Locate the cell with the specified text and output its (X, Y) center coordinate. 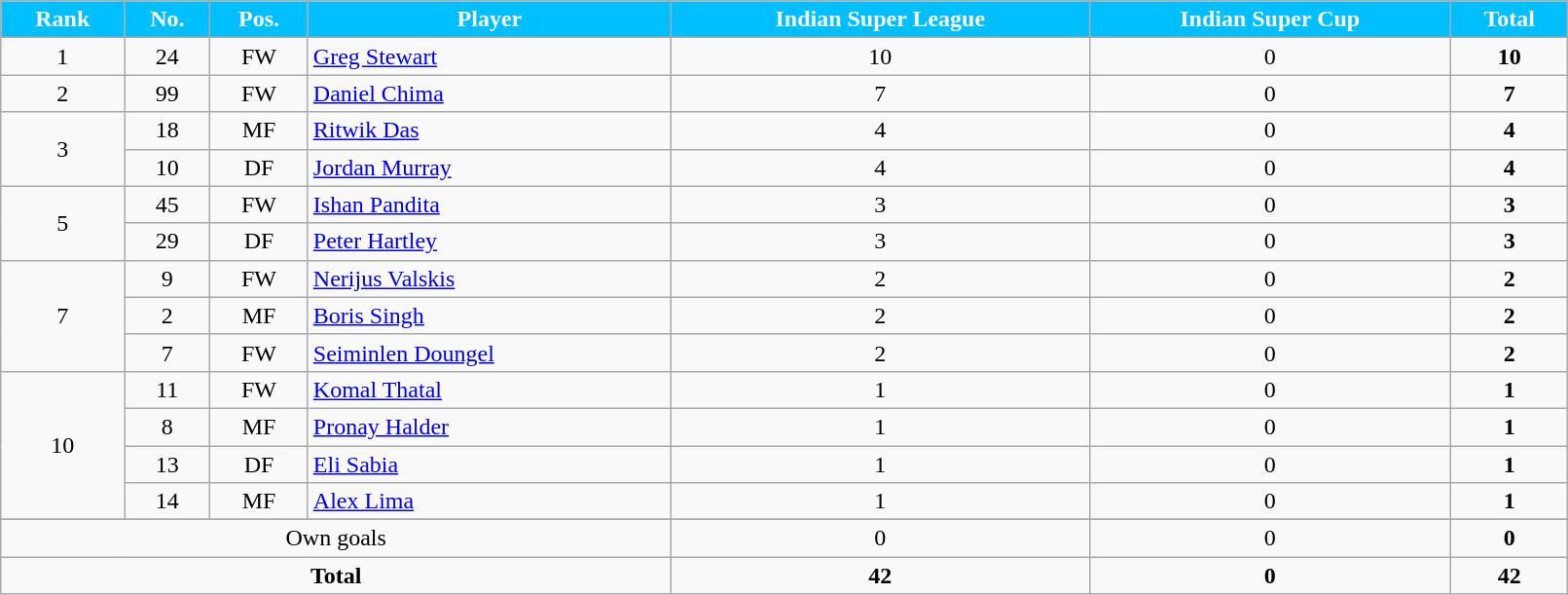
Boris Singh (489, 316)
5 (62, 223)
Nerijus Valskis (489, 279)
Jordan Murray (489, 167)
Own goals (337, 539)
29 (167, 242)
Seiminlen Doungel (489, 353)
8 (167, 427)
Player (489, 19)
Pos. (259, 19)
13 (167, 465)
Indian Super League (880, 19)
9 (167, 279)
45 (167, 205)
14 (167, 502)
Ishan Pandita (489, 205)
No. (167, 19)
Rank (62, 19)
Ritwik Das (489, 130)
Greg Stewart (489, 56)
Komal Thatal (489, 390)
18 (167, 130)
Pronay Halder (489, 427)
Alex Lima (489, 502)
24 (167, 56)
Peter Hartley (489, 242)
Indian Super Cup (1269, 19)
Daniel Chima (489, 93)
Eli Sabia (489, 465)
99 (167, 93)
11 (167, 390)
